Capture the cell that displays the provided text and extract its [X, Y] central coordinate. 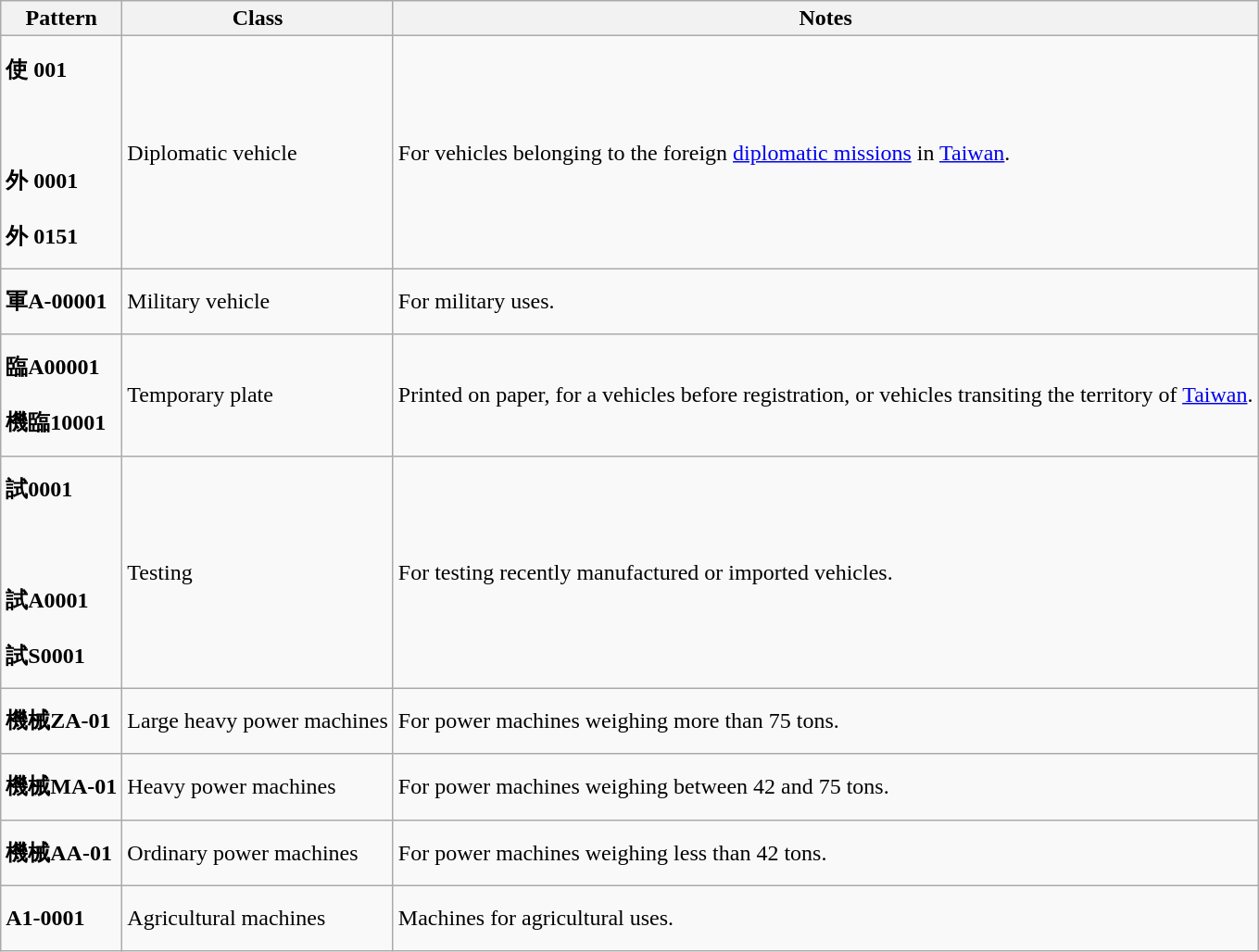
Testing [258, 572]
Diplomatic vehicle [258, 152]
For power machines weighing more than 75 tons. [825, 720]
For vehicles belonging to the foreign diplomatic missions in Taiwan. [825, 152]
Machines for agricultural uses. [825, 919]
臨A00001機臨10001 [61, 395]
For power machines weighing less than 42 tons. [825, 852]
Pattern [61, 19]
Printed on paper, for a vehicles before registration, or vehicles transiting the territory of Taiwan. [825, 395]
機械AA-01 [61, 852]
機械MA-01 [61, 787]
Military vehicle [258, 302]
試0001試A0001 試S0001 [61, 572]
For testing recently manufactured or imported vehicles. [825, 572]
Ordinary power machines [258, 852]
Notes [825, 19]
Agricultural machines [258, 919]
For military uses. [825, 302]
For power machines weighing between 42 and 75 tons. [825, 787]
軍A-00001 [61, 302]
機械ZA-01 [61, 720]
Heavy power machines [258, 787]
A1-0001 [61, 919]
使 001外 0001 外 0151 [61, 152]
Temporary plate [258, 395]
Large heavy power machines [258, 720]
Class [258, 19]
